Return the (x, y) coordinate for the center point of the cell that contains the specified text.  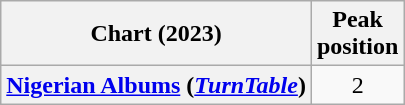
Nigerian Albums (TurnTable) (156, 85)
Peakposition (357, 34)
2 (357, 85)
Chart (2023) (156, 34)
